From the cell containing the given text, extract its center point as (x, y) coordinate. 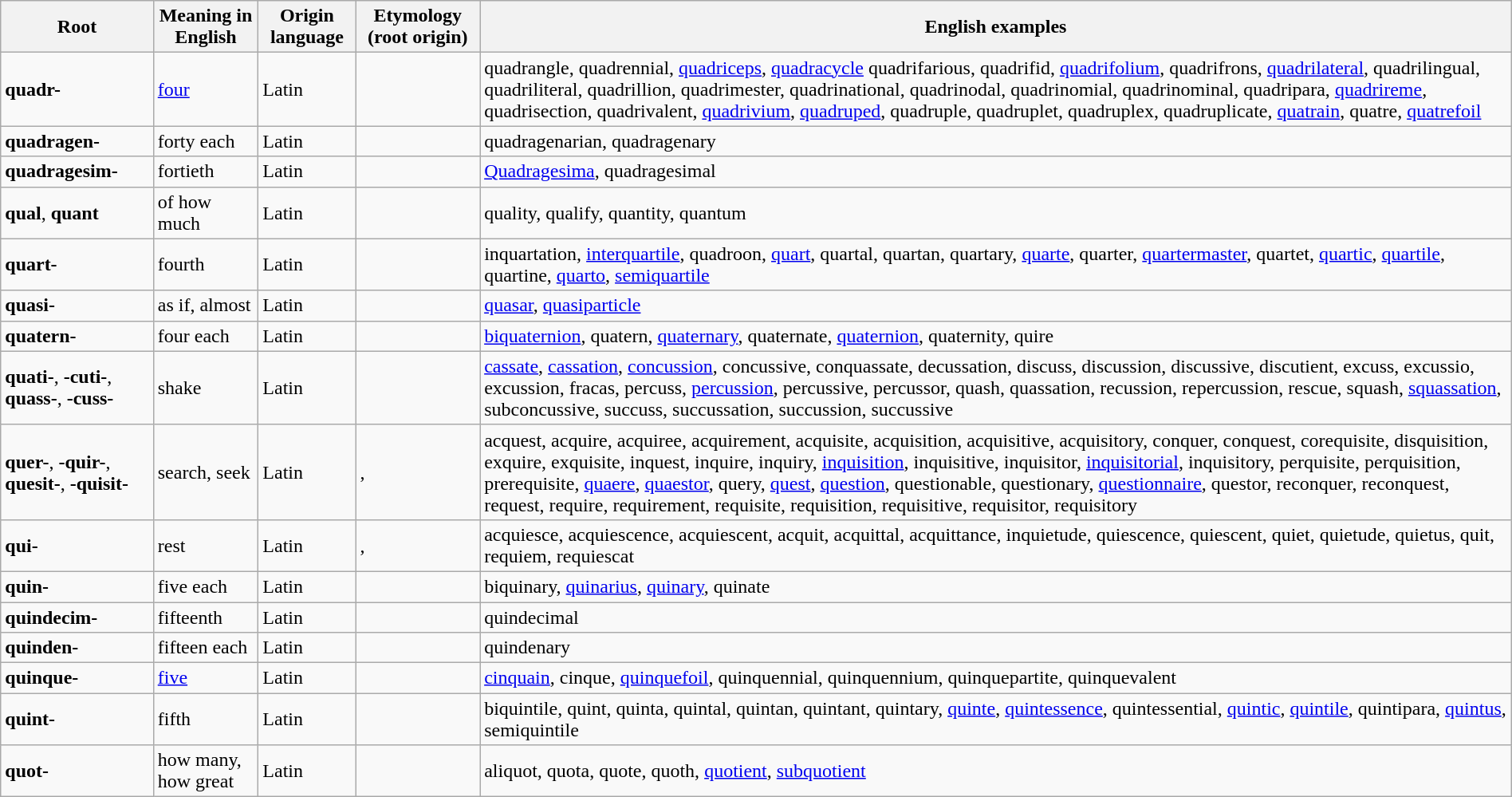
four each (206, 336)
fourth (206, 265)
quart- (77, 265)
biquaternion, quatern, quaternary, quaternate, quaternion, quaternity, quire (996, 336)
quint- (77, 720)
fifteenth (206, 617)
shake (206, 388)
Etymology (root origin) (418, 27)
qual, quant (77, 212)
quindecimal (996, 617)
quadragenarian, quadragenary (996, 141)
quinque- (77, 678)
aliquot, quota, quote, quoth, quotient, subquotient (996, 771)
quindenary (996, 648)
fortieth (206, 172)
five (206, 678)
search, seek (206, 472)
rest (206, 546)
as if, almost (206, 306)
quadr- (77, 89)
five each (206, 586)
quindecim- (77, 617)
Root (77, 27)
quin- (77, 586)
of how much (206, 212)
quadragesim- (77, 172)
quot- (77, 771)
biquinary, quinarius, quinary, quinate (996, 586)
Meaning in English (206, 27)
quasar, quasiparticle (996, 306)
Origin language (307, 27)
cinquain, cinque, quinquefoil, quinquennial, quinquennium, quinquepartite, quinquevalent (996, 678)
how many, how great (206, 771)
quinden- (77, 648)
English examples (996, 27)
four (206, 89)
qui- (77, 546)
fifth (206, 720)
Quadragesima, quadragesimal (996, 172)
quatern- (77, 336)
fifteen each (206, 648)
quality, qualify, quantity, quantum (996, 212)
forty each (206, 141)
quadragen- (77, 141)
quati-, -cuti-, quass-, -cuss- (77, 388)
quasi- (77, 306)
quer-, -quir-, quesit-, -quisit- (77, 472)
